Find where the given text appears and provide that cell's center as (x, y) coordinate. 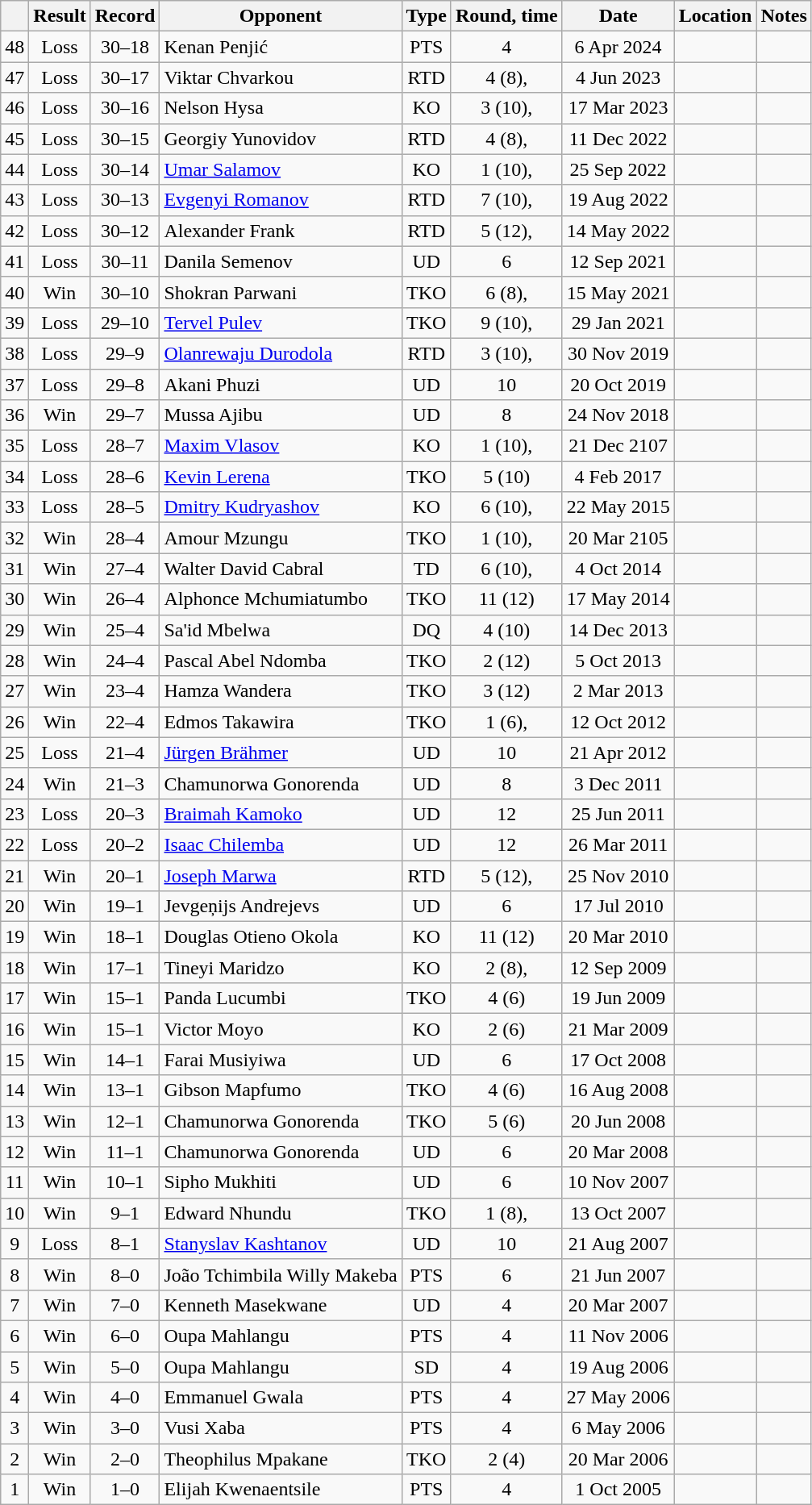
1 (15, 1490)
20 Mar 2008 (618, 1152)
14 Dec 2013 (618, 630)
4 Feb 2017 (618, 477)
20 Mar 2006 (618, 1459)
42 (15, 231)
Braimah Kamoko (281, 814)
5 (10) (506, 477)
29–7 (125, 415)
4 Oct 2014 (618, 569)
20–1 (125, 875)
17 Mar 2023 (618, 108)
9 (15, 1244)
47 (15, 77)
4 Jun 2023 (618, 77)
21 Aug 2007 (618, 1244)
4 (10) (506, 630)
30–15 (125, 139)
34 (15, 477)
12 Oct 2012 (618, 722)
Kevin Lerena (281, 477)
20 Mar 2007 (618, 1305)
25–4 (125, 630)
20 Mar 2010 (618, 937)
2 (6) (506, 1029)
23–4 (125, 691)
44 (15, 169)
20–3 (125, 814)
1 Oct 2005 (618, 1490)
SD (426, 1367)
25 Sep 2022 (618, 169)
22 (15, 844)
6 Apr 2024 (618, 47)
38 (15, 353)
Result (60, 16)
Farai Musiyiwa (281, 1060)
Jürgen Brähmer (281, 752)
3 (15, 1428)
20 Mar 2105 (618, 538)
48 (15, 47)
Alphonce Mchumiatumbo (281, 599)
21–4 (125, 752)
Evgenyi Romanov (281, 200)
21 Apr 2012 (618, 752)
35 (15, 446)
Stanyslav Kashtanov (281, 1244)
8–1 (125, 1244)
33 (15, 507)
5 Oct 2013 (618, 661)
20–2 (125, 844)
Sa'id Mbelwa (281, 630)
Victor Moyo (281, 1029)
24 (15, 783)
Hamza Wandera (281, 691)
17 May 2014 (618, 599)
Edward Nhundu (281, 1213)
17 Oct 2008 (618, 1060)
30–11 (125, 261)
2 (12) (506, 661)
16 (15, 1029)
Pascal Abel Ndomba (281, 661)
41 (15, 261)
14 (15, 1090)
17 (15, 998)
Isaac Chilemba (281, 844)
30–16 (125, 108)
24 Nov 2018 (618, 415)
27 (15, 691)
10 Nov 2007 (618, 1182)
29–8 (125, 385)
29 Jan 2021 (618, 323)
Douglas Otieno Okola (281, 937)
12–1 (125, 1121)
13 Oct 2007 (618, 1213)
9 (10), (506, 323)
32 (15, 538)
5–0 (125, 1367)
15 (15, 1060)
13–1 (125, 1090)
28–4 (125, 538)
25 (15, 752)
30 Nov 2019 (618, 353)
30–10 (125, 292)
28–6 (125, 477)
17 Jul 2010 (618, 907)
23 (15, 814)
29 (15, 630)
27–4 (125, 569)
2 Mar 2013 (618, 691)
7 (10), (506, 200)
Opponent (281, 16)
45 (15, 139)
21 Mar 2009 (618, 1029)
Sipho Mukhiti (281, 1182)
Round, time (506, 16)
14–1 (125, 1060)
22 May 2015 (618, 507)
20 Oct 2019 (618, 385)
Notes (784, 16)
29–9 (125, 353)
Gibson Mapfumo (281, 1090)
12 Sep 2009 (618, 968)
4–0 (125, 1398)
16 Aug 2008 (618, 1090)
Record (125, 16)
11–1 (125, 1152)
Alexander Frank (281, 231)
5 (6) (506, 1121)
17–1 (125, 968)
3 (12) (506, 691)
7–0 (125, 1305)
21 Dec 2107 (618, 446)
30–12 (125, 231)
2 (15, 1459)
20 (15, 907)
Edmos Takawira (281, 722)
26 (15, 722)
21–3 (125, 783)
36 (15, 415)
Tineyi Maridzo (281, 968)
20 Jun 2008 (618, 1121)
Georgiy Yunovidov (281, 139)
30–17 (125, 77)
11 (15, 1182)
12 Sep 2021 (618, 261)
Umar Salamov (281, 169)
Danila Semenov (281, 261)
2–0 (125, 1459)
Olanrewaju Durodola (281, 353)
18 (15, 968)
19–1 (125, 907)
18–1 (125, 937)
Amour Mzungu (281, 538)
2 (8), (506, 968)
Kenan Penjić (281, 47)
19 Jun 2009 (618, 998)
6–0 (125, 1336)
11 Nov 2006 (618, 1336)
2 (4) (506, 1459)
Joseph Marwa (281, 875)
DQ (426, 630)
28–5 (125, 507)
37 (15, 385)
Theophilus Mpakane (281, 1459)
Vusi Xaba (281, 1428)
3 Dec 2011 (618, 783)
Viktar Chvarkou (281, 77)
26 Mar 2011 (618, 844)
14 May 2022 (618, 231)
1 (8), (506, 1213)
Emmanuel Gwala (281, 1398)
Walter David Cabral (281, 569)
13 (15, 1121)
Shokran Parwani (281, 292)
19 Aug 2006 (618, 1367)
Location (715, 16)
Jevgeņijs Andrejevs (281, 907)
28 (15, 661)
25 Nov 2010 (618, 875)
1–0 (125, 1490)
Maxim Vlasov (281, 446)
Kenneth Masekwane (281, 1305)
30–14 (125, 169)
21 Jun 2007 (618, 1274)
Date (618, 16)
39 (15, 323)
8–0 (125, 1274)
Elijah Kwenaentsile (281, 1490)
1 (6), (506, 722)
TD (426, 569)
6 May 2006 (618, 1428)
Nelson Hysa (281, 108)
30–18 (125, 47)
19 Aug 2022 (618, 200)
10–1 (125, 1182)
9–1 (125, 1213)
5 (15, 1367)
40 (15, 292)
3–0 (125, 1428)
21 (15, 875)
31 (15, 569)
11 Dec 2022 (618, 139)
27 May 2006 (618, 1398)
24–4 (125, 661)
7 (15, 1305)
22–4 (125, 722)
Akani Phuzi (281, 385)
29–10 (125, 323)
25 Jun 2011 (618, 814)
João Tchimbila Willy Makeba (281, 1274)
26–4 (125, 599)
19 (15, 937)
46 (15, 108)
Dmitry Kudryashov (281, 507)
28–7 (125, 446)
Type (426, 16)
Panda Lucumbi (281, 998)
Mussa Ajibu (281, 415)
15 May 2021 (618, 292)
30–13 (125, 200)
Tervel Pulev (281, 323)
30 (15, 599)
6 (8), (506, 292)
43 (15, 200)
